Detect which cell encompasses the target text, then output its (x, y) center coordinate. 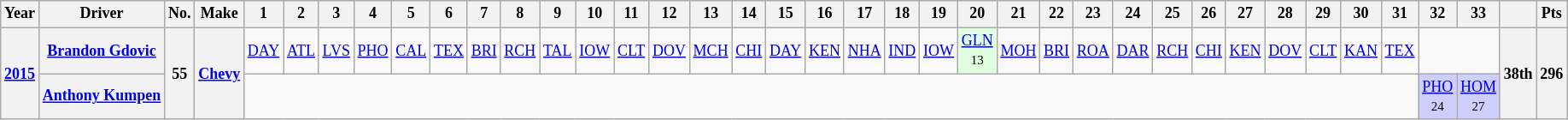
DAR (1132, 51)
Make (219, 14)
Chevy (219, 74)
32 (1438, 14)
6 (449, 14)
30 (1361, 14)
2015 (20, 74)
Anthony Kumpen (101, 97)
8 (520, 14)
No. (179, 14)
296 (1552, 74)
4 (372, 14)
Brandon Gdovic (101, 51)
TAL (558, 51)
PHO24 (1438, 97)
11 (632, 14)
1 (264, 14)
2 (301, 14)
LVS (336, 51)
10 (594, 14)
27 (1245, 14)
ROA (1093, 51)
7 (483, 14)
13 (711, 14)
3 (336, 14)
17 (864, 14)
18 (902, 14)
HOM27 (1479, 97)
MOH (1018, 51)
16 (825, 14)
Driver (101, 14)
9 (558, 14)
31 (1400, 14)
55 (179, 74)
21 (1018, 14)
12 (670, 14)
29 (1324, 14)
KAN (1361, 51)
28 (1285, 14)
CAL (412, 51)
15 (786, 14)
IND (902, 51)
5 (412, 14)
NHA (864, 51)
PHO (372, 51)
26 (1209, 14)
33 (1479, 14)
14 (749, 14)
25 (1173, 14)
Year (20, 14)
ATL (301, 51)
GLN13 (977, 51)
19 (939, 14)
22 (1057, 14)
38th (1518, 74)
24 (1132, 14)
MCH (711, 51)
Pts (1552, 14)
23 (1093, 14)
20 (977, 14)
